Output the (X, Y) coordinate of the center of the cell containing the given text.  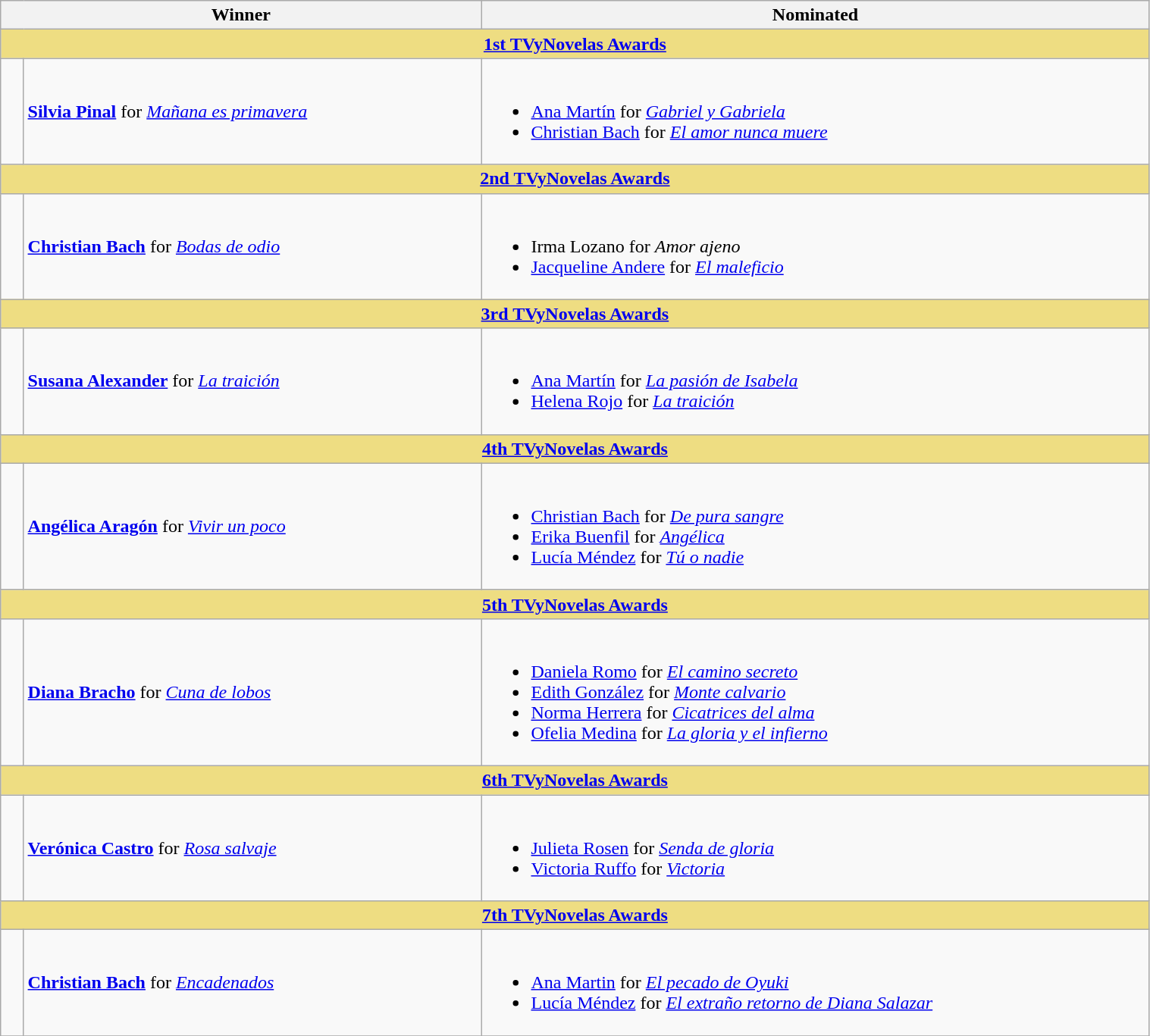
Christian Bach for Bodas de odio (252, 246)
Julieta Rosen for Senda de gloriaVictoria Ruffo for Victoria (816, 847)
Daniela Romo for El camino secretoEdith González for Monte calvarioNorma Herrera for Cicatrices del almaOfelia Medina for La gloria y el infierno (816, 692)
Christian Bach for De pura sangreErika Buenfil for AngélicaLucía Méndez for Tú o nadie (816, 526)
Nominated (816, 15)
5th TVyNovelas Awards (575, 604)
Christian Bach for Encadenados (252, 983)
Winner (241, 15)
Diana Bracho for Cuna de lobos (252, 692)
6th TVyNovelas Awards (575, 780)
1st TVyNovelas Awards (575, 44)
Silvia Pinal for Mañana es primavera (252, 111)
Ana Martin for El pecado de OyukiLucía Méndez for El extraño retorno de Diana Salazar (816, 983)
7th TVyNovelas Awards (575, 915)
Angélica Aragón for Vivir un poco (252, 526)
Susana Alexander for La traición (252, 381)
Verónica Castro for Rosa salvaje (252, 847)
4th TVyNovelas Awards (575, 449)
3rd TVyNovelas Awards (575, 314)
Ana Martín for La pasión de IsabelaHelena Rojo for La traición (816, 381)
Irma Lozano for Amor ajenoJacqueline Andere for El maleficio (816, 246)
2nd TVyNovelas Awards (575, 179)
Ana Martín for Gabriel y GabrielaChristian Bach for El amor nunca muere (816, 111)
